Locate the cell with the specified text and output its (X, Y) center coordinate. 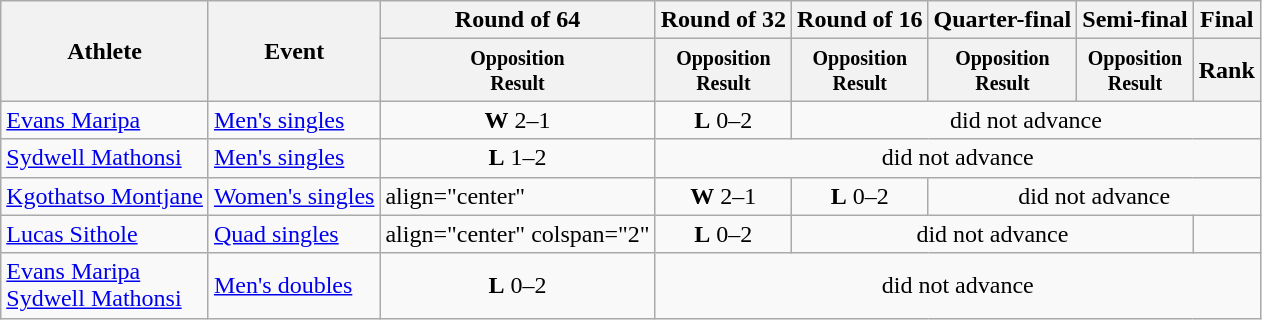
Sydwell Mathonsi (105, 158)
L 1–2 (518, 158)
Lucas Sithole (105, 234)
Event (294, 51)
Quarter-final (1002, 20)
Rank (1226, 70)
Women's singles (294, 196)
align="center" (518, 196)
align="center" colspan="2" (518, 234)
Athlete (105, 51)
Men's doubles (294, 286)
Kgothatso Montjane (105, 196)
Final (1226, 20)
Round of 16 (860, 20)
Round of 64 (518, 20)
Quad singles (294, 234)
Round of 32 (723, 20)
Semi-final (1135, 20)
Evans Maripa (105, 120)
Evans MaripaSydwell Mathonsi (105, 286)
